Output the (x, y) coordinate of the center of the cell containing the given text.  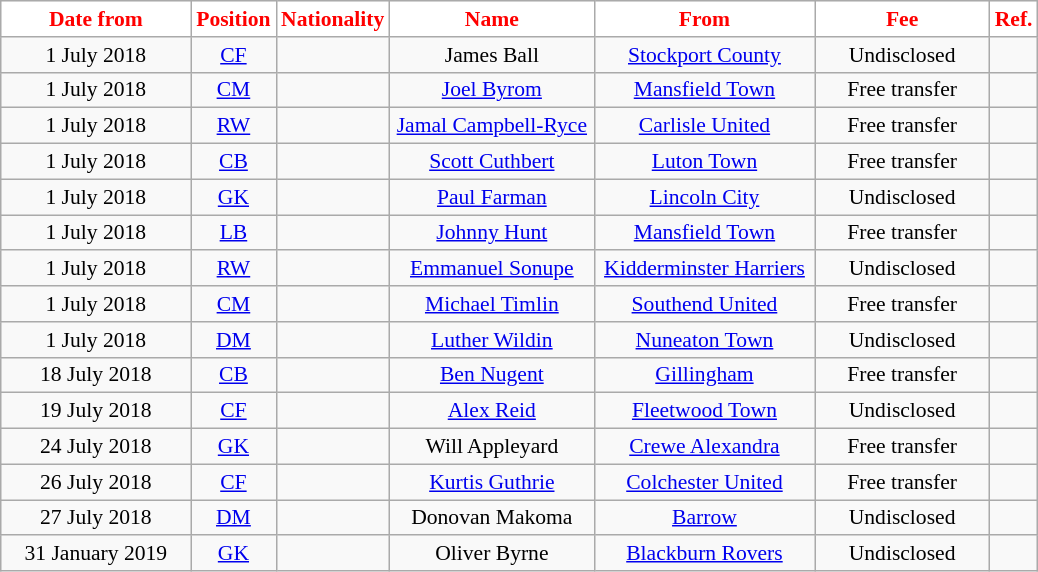
Jamal Campbell-Ryce (492, 126)
Position (234, 19)
18 July 2018 (96, 375)
Joel Byrom (492, 90)
Fleetwood Town (704, 411)
Will Appleyard (492, 447)
Crewe Alexandra (704, 447)
Michael Timlin (492, 304)
31 January 2019 (96, 554)
Ref. (1014, 19)
Blackburn Rovers (704, 554)
Date from (96, 19)
Kurtis Guthrie (492, 482)
Paul Farman (492, 197)
LB (234, 233)
Donovan Makoma (492, 518)
Fee (902, 19)
Ben Nugent (492, 375)
Kidderminster Harriers (704, 269)
Alex Reid (492, 411)
Lincoln City (704, 197)
Gillingham (704, 375)
27 July 2018 (96, 518)
Emmanuel Sonupe (492, 269)
Colchester United (704, 482)
Johnny Hunt (492, 233)
24 July 2018 (96, 447)
Southend United (704, 304)
Name (492, 19)
Carlisle United (704, 126)
26 July 2018 (96, 482)
Scott Cuthbert (492, 162)
Luther Wildin (492, 340)
James Ball (492, 55)
Barrow (704, 518)
Luton Town (704, 162)
Nationality (332, 19)
Nuneaton Town (704, 340)
From (704, 19)
Stockport County (704, 55)
19 July 2018 (96, 411)
Oliver Byrne (492, 554)
